For the text-containing cell, return its midpoint in [x, y] coordinate format. 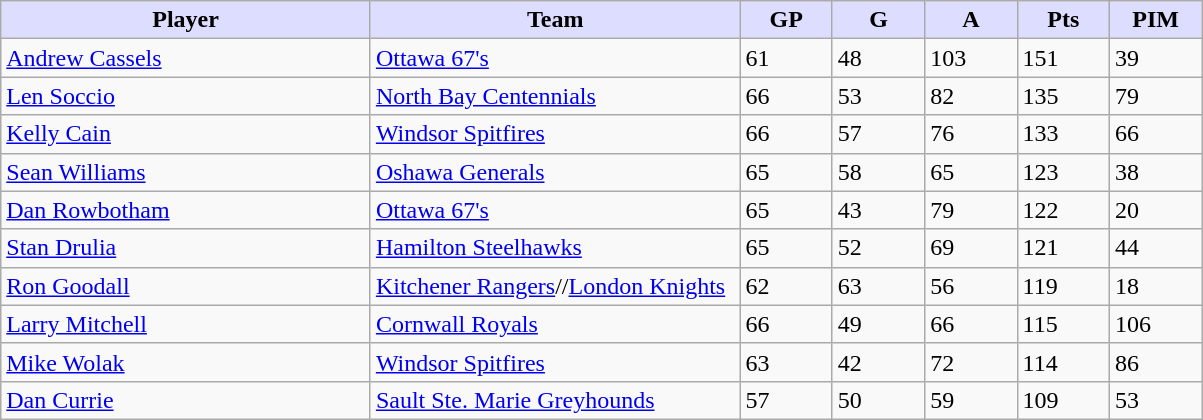
Player [186, 20]
106 [1155, 324]
42 [878, 362]
G [878, 20]
49 [878, 324]
A [971, 20]
119 [1063, 286]
135 [1063, 96]
Hamilton Steelhawks [555, 248]
43 [878, 210]
North Bay Centennials [555, 96]
82 [971, 96]
Pts [1063, 20]
Ron Goodall [186, 286]
Mike Wolak [186, 362]
20 [1155, 210]
56 [971, 286]
18 [1155, 286]
69 [971, 248]
48 [878, 58]
109 [1063, 400]
Dan Currie [186, 400]
Team [555, 20]
115 [1063, 324]
114 [1063, 362]
59 [971, 400]
122 [1063, 210]
123 [1063, 172]
PIM [1155, 20]
Sean Williams [186, 172]
Kelly Cain [186, 134]
103 [971, 58]
121 [1063, 248]
Andrew Cassels [186, 58]
44 [1155, 248]
86 [1155, 362]
Larry Mitchell [186, 324]
Cornwall Royals [555, 324]
Kitchener Rangers//London Knights [555, 286]
38 [1155, 172]
61 [786, 58]
GP [786, 20]
52 [878, 248]
151 [1063, 58]
Oshawa Generals [555, 172]
39 [1155, 58]
62 [786, 286]
50 [878, 400]
Stan Drulia [186, 248]
Sault Ste. Marie Greyhounds [555, 400]
76 [971, 134]
72 [971, 362]
58 [878, 172]
Dan Rowbotham [186, 210]
Len Soccio [186, 96]
133 [1063, 134]
